Provide the (x, y) coordinate of the cell's center where the given text is located.  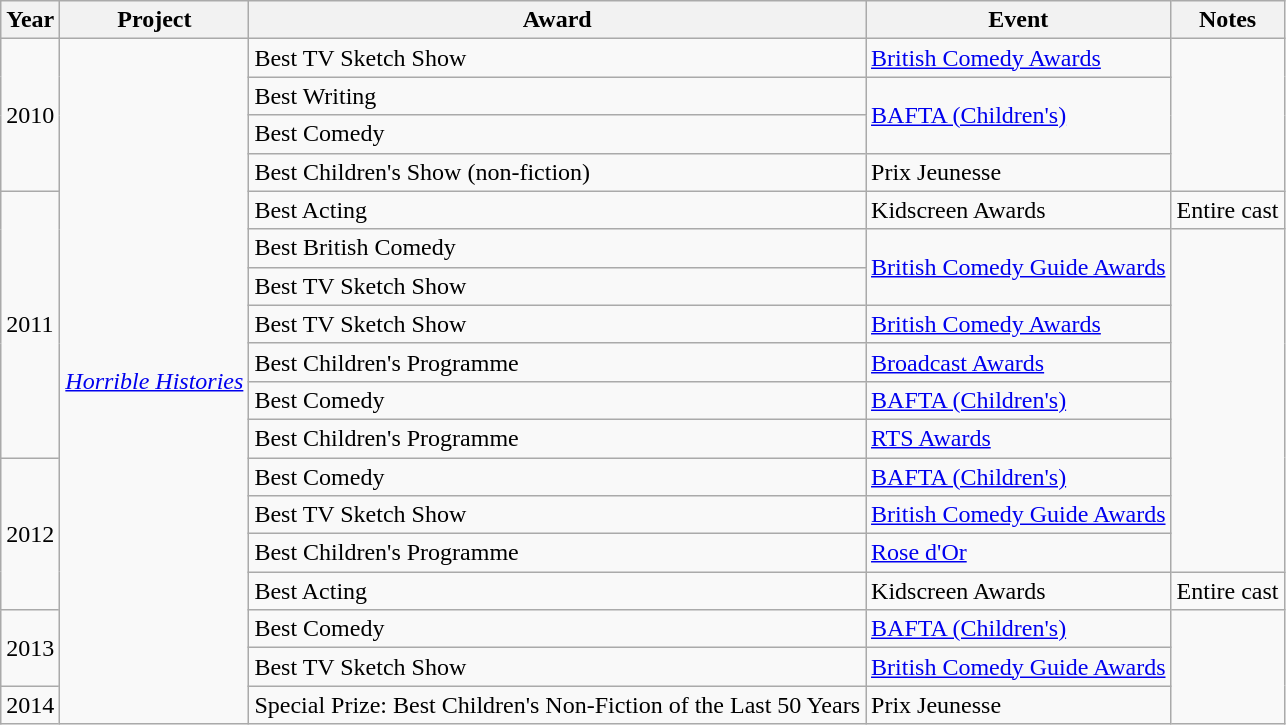
2010 (30, 115)
Best Children's Show (non-fiction) (558, 172)
Project (154, 20)
2012 (30, 534)
Horrible Histories (154, 382)
2014 (30, 705)
2013 (30, 648)
Award (558, 20)
2011 (30, 324)
Notes (1228, 20)
Event (1019, 20)
RTS Awards (1019, 438)
Best British Comedy (558, 248)
Rose d'Or (1019, 553)
Broadcast Awards (1019, 362)
Special Prize: Best Children's Non-Fiction of the Last 50 Years (558, 705)
Year (30, 20)
Best Writing (558, 96)
